Determine the [X, Y] coordinate at the center of the cell enclosing the given text.  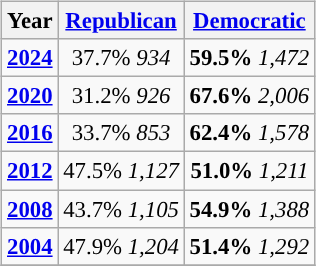
62.4% 1,578 [249, 133]
2024 [30, 58]
43.7% 1,105 [121, 209]
2004 [30, 246]
Democratic [249, 21]
59.5% 1,472 [249, 58]
67.6% 2,006 [249, 96]
54.9% 1,388 [249, 209]
47.9% 1,204 [121, 246]
2008 [30, 209]
2012 [30, 171]
2016 [30, 133]
37.7% 934 [121, 58]
51.0% 1,211 [249, 171]
Year [30, 21]
2020 [30, 96]
33.7% 853 [121, 133]
31.2% 926 [121, 96]
Republican [121, 21]
51.4% 1,292 [249, 246]
47.5% 1,127 [121, 171]
